Identify which cell holds the provided text, then report its (x, y) central coordinate. 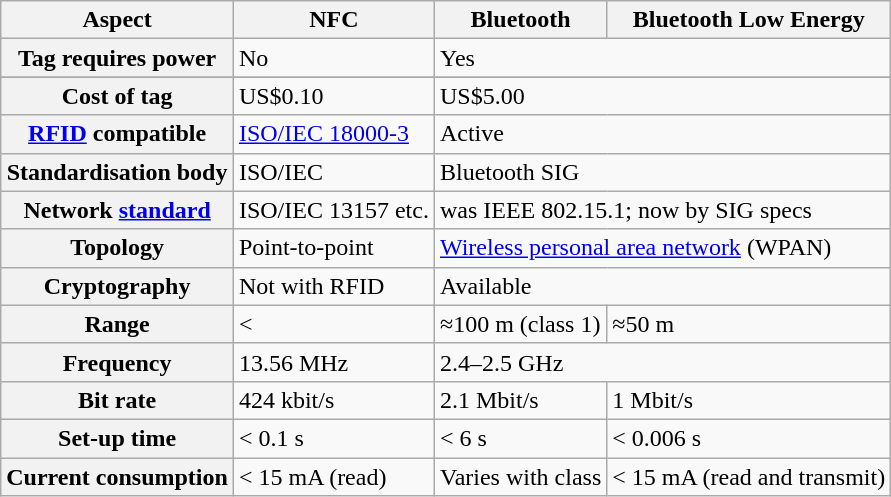
Bluetooth (520, 20)
Bit rate (118, 400)
ISO/IEC (334, 172)
2.1 Mbit/s (520, 400)
Frequency (118, 362)
Yes (662, 58)
NFC (334, 20)
ISO/IEC 13157 etc. (334, 210)
No (334, 58)
Wireless personal area network (WPAN) (662, 248)
≈50 m (749, 324)
Point-to-point (334, 248)
RFID compatible (118, 134)
2.4–2.5 GHz (662, 362)
Aspect (118, 20)
< 15 mA (read and transmit) (749, 477)
Not with RFID (334, 286)
was IEEE 802.15.1; now by SIG specs (662, 210)
Bluetooth Low Energy (749, 20)
< 0.1 s (334, 438)
13.56 MHz (334, 362)
Cryptography (118, 286)
US$0.10 (334, 96)
Topology (118, 248)
Current consumption (118, 477)
< 0.006 s (749, 438)
424 kbit/s (334, 400)
Tag requires power (118, 58)
Range (118, 324)
Bluetooth SIG (662, 172)
US$5.00 (662, 96)
Set-up time (118, 438)
Network standard (118, 210)
≈100 m (class 1) (520, 324)
< 15 mA (read) (334, 477)
< (334, 324)
Cost of tag (118, 96)
1 Mbit/s (749, 400)
Available (662, 286)
Varies with class (520, 477)
ISO/IEC 18000-3 (334, 134)
Active (662, 134)
< 6 s (520, 438)
Standardisation body (118, 172)
